Extract the [X, Y] coordinate from the center of the cell holding the provided text.  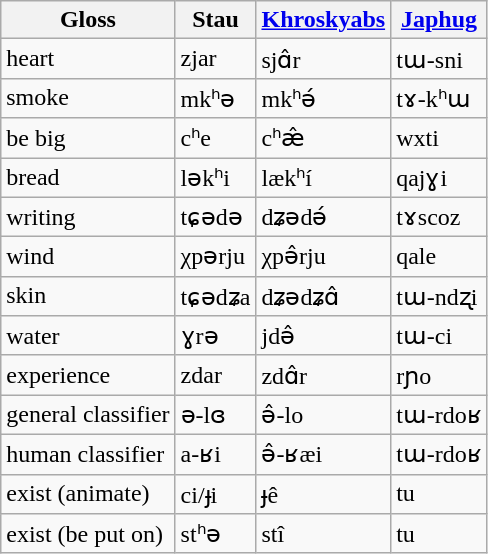
exist (be put on) [88, 534]
experience [88, 375]
rɲo [440, 375]
zdɑ̂r [324, 375]
be big [88, 138]
ə̂-lo [324, 415]
mkʰə [216, 98]
qale [440, 257]
ə-lɞ [216, 415]
χpərju [216, 257]
stʰə [216, 534]
tɤ-kʰɯ [440, 98]
tɯ-ndʐi [440, 296]
dʑədə́ [324, 217]
writing [88, 217]
jdə̂ [324, 336]
tɕədʑa [216, 296]
lækʰí [324, 178]
tɕədə [216, 217]
wxti [440, 138]
zjar [216, 59]
dʑədʑɑ̂ [324, 296]
ɣrə [216, 336]
human classifier [88, 454]
tɤscoz [440, 217]
ci/ɟi [216, 494]
wind [88, 257]
tɯ-ci [440, 336]
Stau [216, 20]
mkʰə́ [324, 98]
bread [88, 178]
ə̂-ʁæi [324, 454]
Khroskyabs [324, 20]
Gloss [88, 20]
general classifier [88, 415]
heart [88, 59]
cʰæ̂ [324, 138]
ɟê [324, 494]
smoke [88, 98]
ləkʰi [216, 178]
skin [88, 296]
water [88, 336]
χpə̂rju [324, 257]
sjɑ̂r [324, 59]
stî [324, 534]
cʰe [216, 138]
qajɣi [440, 178]
Japhug [440, 20]
exist (animate) [88, 494]
zdar [216, 375]
a-ʁi [216, 454]
tɯ-sni [440, 59]
